Identify which cell holds the provided text, then report its [x, y] central coordinate. 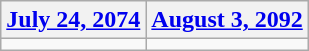
July 24, 2074 [74, 20]
August 3, 2092 [227, 20]
